Identify which cell holds the provided text, then report its [x, y] central coordinate. 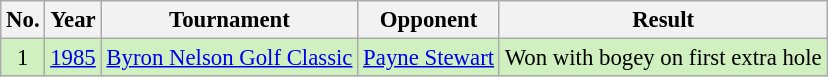
1985 [73, 58]
Tournament [230, 20]
No. [23, 20]
Payne Stewart [429, 58]
Byron Nelson Golf Classic [230, 58]
Result [663, 20]
Opponent [429, 20]
1 [23, 58]
Year [73, 20]
Won with bogey on first extra hole [663, 58]
